Extract the (x, y) coordinate from the center of the cell holding the provided text.  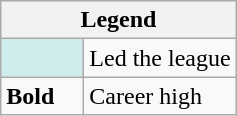
Led the league (160, 58)
Bold (42, 96)
Career high (160, 96)
Legend (118, 20)
